Output the [x, y] coordinate of the center of the cell containing the given text.  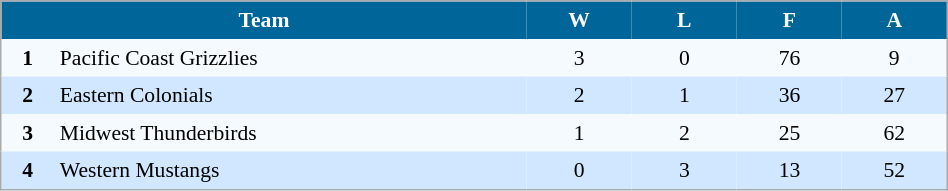
76 [790, 58]
13 [790, 171]
W [580, 20]
F [790, 20]
Pacific Coast Grizzlies [290, 58]
Team [264, 20]
Western Mustangs [290, 171]
9 [894, 58]
62 [894, 133]
Eastern Colonials [290, 95]
Midwest Thunderbirds [290, 133]
52 [894, 171]
4 [28, 171]
L [684, 20]
36 [790, 95]
A [894, 20]
25 [790, 133]
27 [894, 95]
